Provide the (x, y) coordinate of the cell's center where the given text is located.  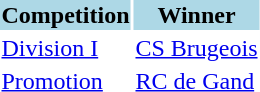
Division I (66, 48)
Winner (196, 15)
Competition (66, 15)
CS Brugeois (196, 48)
